For the text-containing cell, return its midpoint in (x, y) coordinate format. 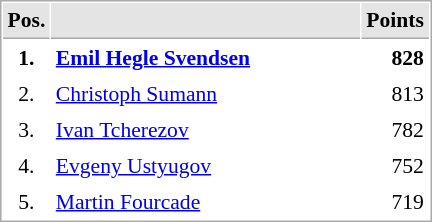
Points (396, 21)
Martin Fourcade (206, 201)
752 (396, 165)
Christoph Sumann (206, 93)
719 (396, 201)
813 (396, 93)
2. (26, 93)
Pos. (26, 21)
Evgeny Ustyugov (206, 165)
3. (26, 129)
4. (26, 165)
Emil Hegle Svendsen (206, 57)
1. (26, 57)
5. (26, 201)
782 (396, 129)
Ivan Tcherezov (206, 129)
828 (396, 57)
